Pinpoint the cell where the given text exists, returning its [x, y] midpoint coordinate. 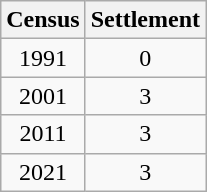
0 [145, 58]
Settlement [145, 20]
1991 [43, 58]
2011 [43, 134]
2001 [43, 96]
Census [43, 20]
2021 [43, 172]
